Output the (x, y) coordinate of the center of the cell containing the given text.  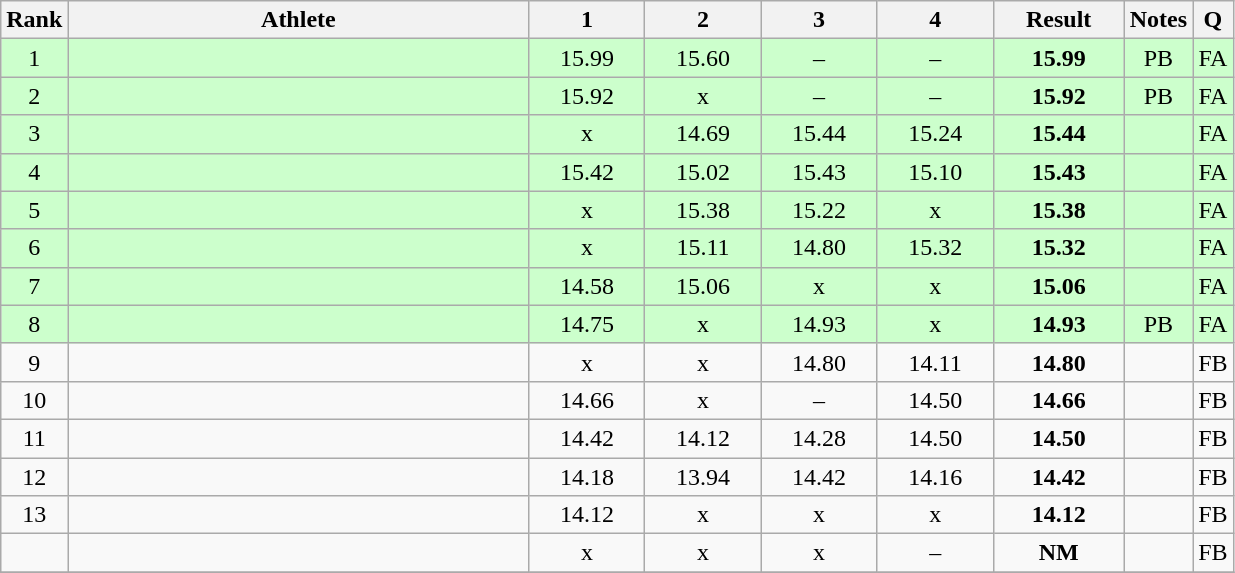
Result (1058, 20)
8 (34, 324)
14.58 (587, 286)
Q (1213, 20)
14.69 (703, 134)
13.94 (703, 477)
Athlete (298, 20)
15.60 (703, 58)
15.02 (703, 172)
15.22 (819, 210)
13 (34, 515)
Rank (34, 20)
14.18 (587, 477)
14.16 (935, 477)
9 (34, 362)
7 (34, 286)
15.10 (935, 172)
5 (34, 210)
15.11 (703, 248)
14.11 (935, 362)
NM (1058, 553)
15.42 (587, 172)
12 (34, 477)
Notes (1158, 20)
15.24 (935, 134)
14.28 (819, 438)
14.75 (587, 324)
6 (34, 248)
11 (34, 438)
10 (34, 400)
